Locate the cell with the specified text and output its [X, Y] center coordinate. 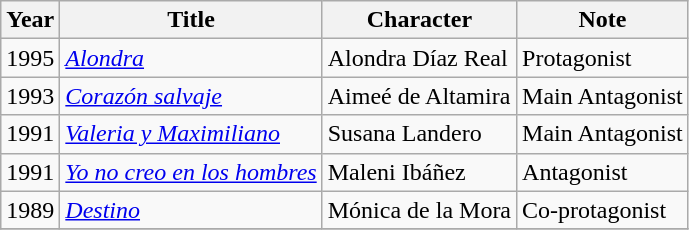
Co-protagonist [603, 210]
Character [419, 20]
Susana Landero [419, 134]
Antagonist [603, 172]
Protagonist [603, 58]
Note [603, 20]
1993 [30, 96]
Year [30, 20]
Yo no creo en los hombres [191, 172]
Alondra [191, 58]
Alondra Díaz Real [419, 58]
Destino [191, 210]
Title [191, 20]
Mónica de la Mora [419, 210]
1989 [30, 210]
1995 [30, 58]
Maleni Ibáñez [419, 172]
Corazón salvaje [191, 96]
Aimeé de Altamira [419, 96]
Valeria y Maximiliano [191, 134]
